From the cell containing the given text, extract its center point as (x, y) coordinate. 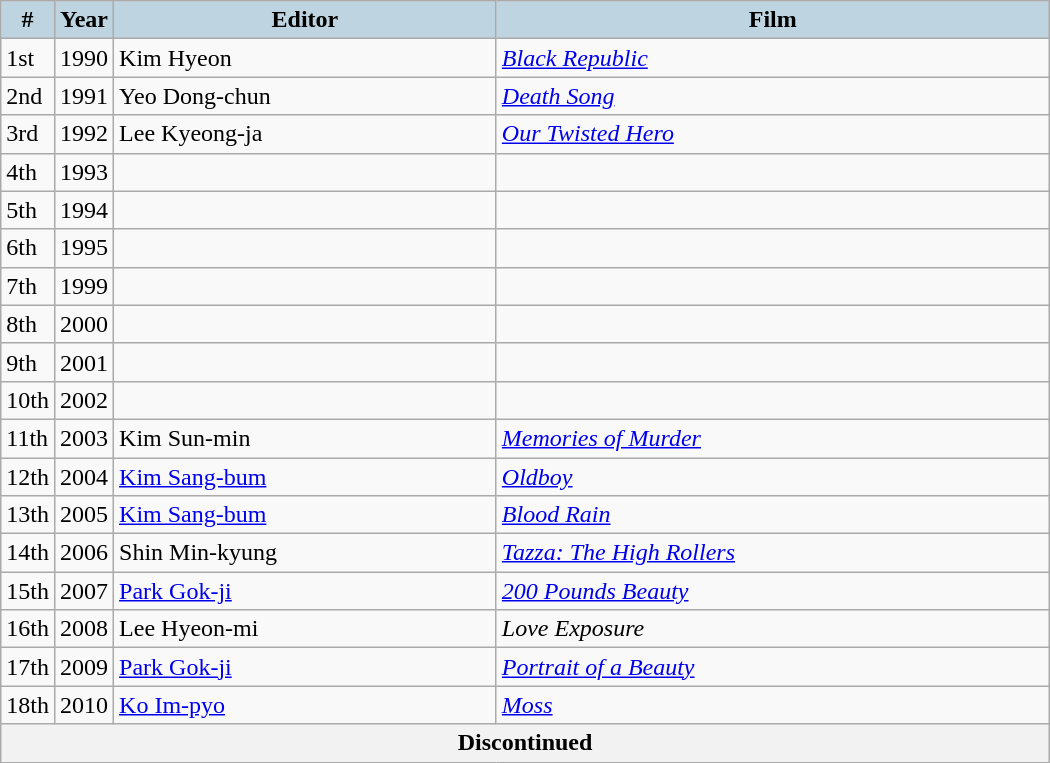
Memories of Murder (772, 438)
6th (28, 248)
2004 (84, 477)
Kim Sun-min (306, 438)
1995 (84, 248)
Shin Min-kyung (306, 553)
9th (28, 362)
2003 (84, 438)
Portrait of a Beauty (772, 667)
8th (28, 324)
Blood Rain (772, 515)
2001 (84, 362)
14th (28, 553)
15th (28, 591)
2007 (84, 591)
Year (84, 20)
Tazza: The High Rollers (772, 553)
Love Exposure (772, 629)
2008 (84, 629)
200 Pounds Beauty (772, 591)
10th (28, 400)
5th (28, 210)
2009 (84, 667)
1994 (84, 210)
1992 (84, 134)
2000 (84, 324)
Lee Kyeong-ja (306, 134)
1991 (84, 96)
13th (28, 515)
17th (28, 667)
Ko Im-pyo (306, 705)
Yeo Dong-chun (306, 96)
1993 (84, 172)
2006 (84, 553)
1999 (84, 286)
11th (28, 438)
Death Song (772, 96)
Black Republic (772, 58)
2005 (84, 515)
16th (28, 629)
2002 (84, 400)
# (28, 20)
12th (28, 477)
Lee Hyeon-mi (306, 629)
2010 (84, 705)
Oldboy (772, 477)
1990 (84, 58)
Editor (306, 20)
7th (28, 286)
18th (28, 705)
3rd (28, 134)
Discontinued (525, 743)
Film (772, 20)
Moss (772, 705)
4th (28, 172)
2nd (28, 96)
Our Twisted Hero (772, 134)
Kim Hyeon (306, 58)
1st (28, 58)
